Return (X, Y) of the center of cell containing provided text 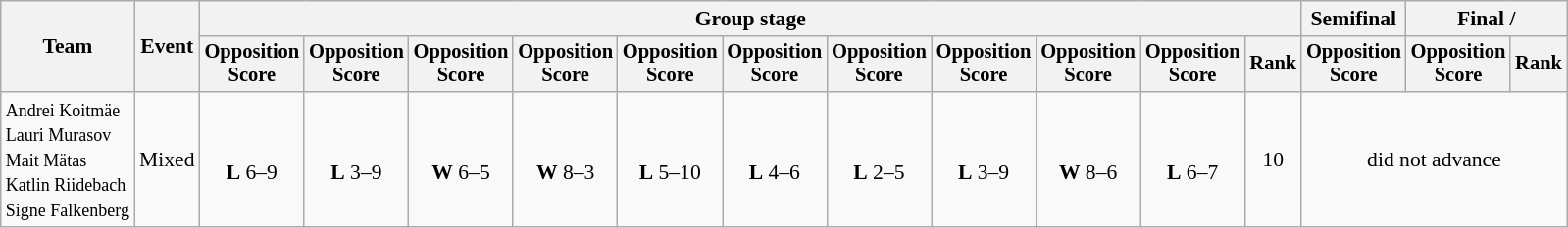
L 6–9 (253, 160)
Final / (1487, 19)
W 6–5 (461, 160)
L 5–10 (671, 160)
Semifinal (1353, 19)
W 8–6 (1088, 160)
L 6–7 (1192, 160)
W 8–3 (565, 160)
Team (68, 47)
Mixed (167, 160)
L 2–5 (879, 160)
Group stage (751, 19)
did not advance (1434, 160)
Event (167, 47)
L 4–6 (775, 160)
Andrei KoitmäeLauri MurasovMait MätasKatlin RiidebachSigne Falkenberg (68, 160)
10 (1273, 160)
